Output the [x, y] coordinate of the center of the cell containing the given text.  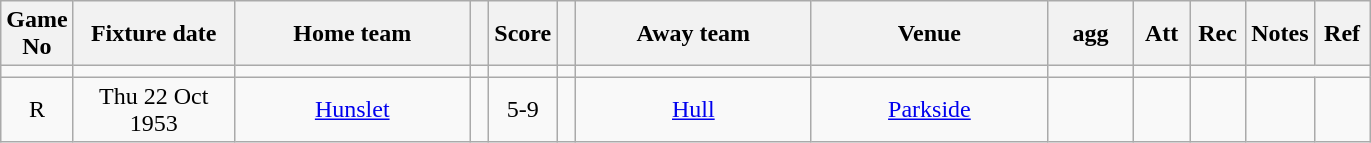
Away team [693, 34]
Att [1162, 34]
Thu 22 Oct 1953 [154, 110]
agg [1090, 34]
Game No [37, 34]
Ref [1342, 34]
Rec [1218, 34]
Hunslet [352, 110]
Notes [1280, 34]
Home team [352, 34]
R [37, 110]
Parkside [929, 110]
Hull [693, 110]
Score [523, 34]
5-9 [523, 110]
Venue [929, 34]
Fixture date [154, 34]
